Provide the (x, y) coordinate of the cell's center where the given text is located.  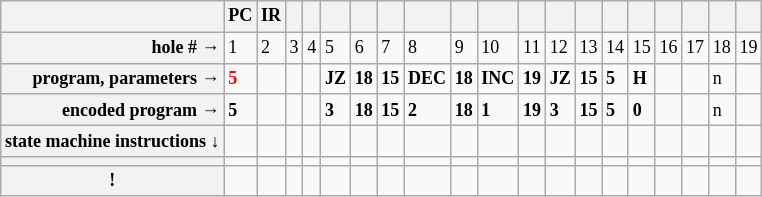
17 (696, 48)
0 (642, 110)
8 (428, 48)
11 (532, 48)
state machine instructions ↓ (112, 140)
6 (364, 48)
! (112, 180)
INC (498, 78)
12 (560, 48)
16 (668, 48)
7 (390, 48)
PC (240, 16)
10 (498, 48)
encoded program → (112, 110)
9 (464, 48)
13 (588, 48)
IR (272, 16)
H (642, 78)
program, parameters → (112, 78)
DEC (428, 78)
4 (312, 48)
14 (616, 48)
hole # → (112, 48)
